Determine the (x, y) coordinate at the center of the cell enclosing the given text.  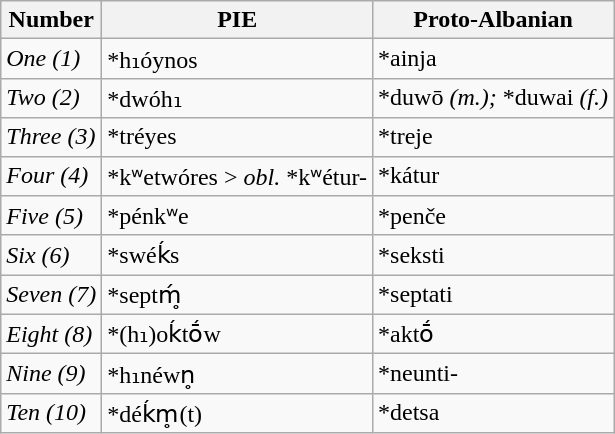
*dwóh₁ (238, 98)
*seksti (494, 255)
*neunti- (494, 374)
*septati (494, 295)
*septḿ̥ (238, 295)
*déḱm̥(t) (238, 413)
Two (2) (52, 98)
*tréyes (238, 137)
One (1) (52, 59)
Nine (9) (52, 374)
Four (4) (52, 176)
*aktṓ (494, 334)
Ten (10) (52, 413)
*(h₁)oḱtṓw (238, 334)
*pénkʷe (238, 216)
*kátur (494, 176)
Seven (7) (52, 295)
Three (3) (52, 137)
*duwō (m.); *duwai (f.) (494, 98)
*detsa (494, 413)
Proto-Albanian (494, 20)
*ainja (494, 59)
Five (5) (52, 216)
*treje (494, 137)
*penče (494, 216)
Eight (8) (52, 334)
*h₁néwn̥ (238, 374)
PIE (238, 20)
*h₁óynos (238, 59)
*swéḱs (238, 255)
*kʷetwóres > obl. *kʷétur- (238, 176)
Number (52, 20)
Six (6) (52, 255)
